Capture the cell that displays the provided text and extract its (X, Y) central coordinate. 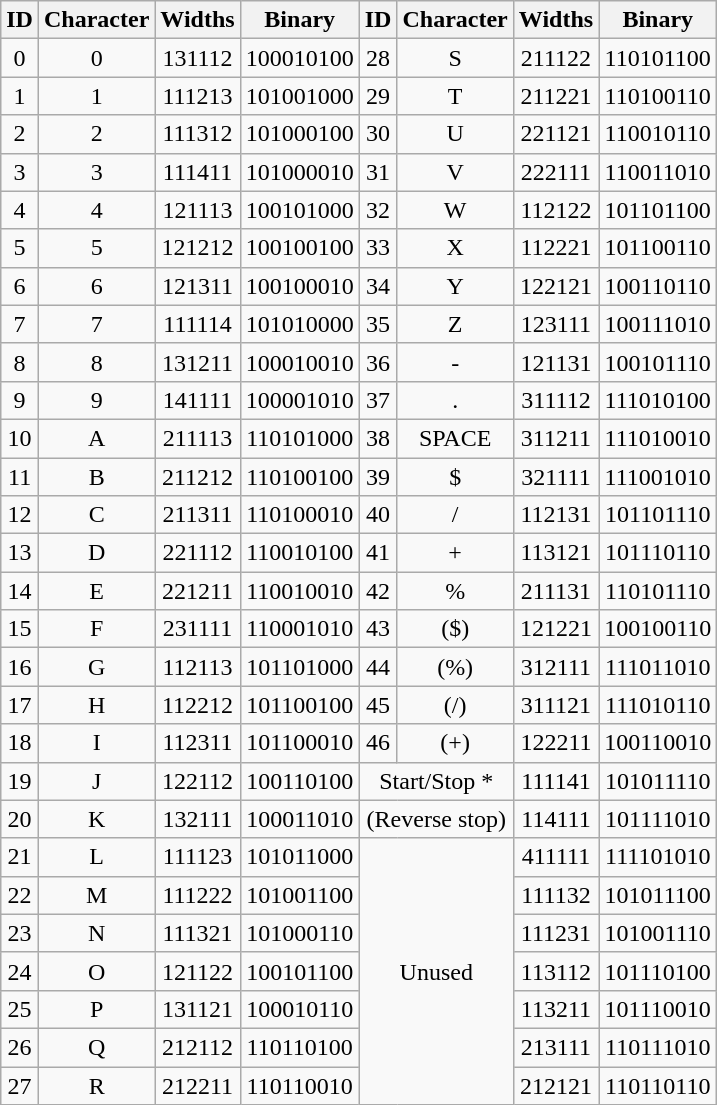
211221 (556, 96)
113121 (556, 553)
113211 (556, 1009)
112212 (198, 705)
B (96, 477)
U (455, 134)
17 (20, 705)
22 (20, 895)
100001010 (300, 400)
Start/Stop * (436, 781)
18 (20, 743)
211113 (198, 438)
101101110 (658, 515)
P (96, 1009)
213111 (556, 1047)
112131 (556, 515)
221121 (556, 134)
211311 (198, 515)
100110110 (658, 286)
J (96, 781)
111114 (198, 324)
111411 (198, 172)
100100110 (658, 629)
$ (455, 477)
36 (378, 362)
131211 (198, 362)
231111 (198, 629)
(/) (455, 705)
F (96, 629)
110100100 (300, 477)
111141 (556, 781)
100111010 (658, 324)
311211 (556, 438)
+ (455, 553)
101101000 (300, 667)
110100010 (300, 515)
110010010 (300, 591)
32 (378, 210)
212211 (198, 1085)
M (96, 895)
121113 (198, 210)
(Reverse stop) (436, 819)
33 (378, 248)
34 (378, 286)
N (96, 933)
311121 (556, 705)
111312 (198, 134)
Z (455, 324)
16 (20, 667)
111010100 (658, 400)
% (455, 591)
D (96, 553)
111010110 (658, 705)
24 (20, 971)
131121 (198, 1009)
43 (378, 629)
110101100 (658, 58)
100100010 (300, 286)
H (96, 705)
101011100 (658, 895)
211131 (556, 591)
13 (20, 553)
222111 (556, 172)
20 (20, 819)
122121 (556, 286)
A (96, 438)
311112 (556, 400)
110100110 (658, 96)
110001010 (300, 629)
100110010 (658, 743)
100100100 (300, 248)
101010000 (300, 324)
G (96, 667)
112311 (198, 743)
(%) (455, 667)
C (96, 515)
221112 (198, 553)
101110010 (658, 1009)
101000110 (300, 933)
221211 (198, 591)
114111 (556, 819)
. (455, 400)
212112 (198, 1047)
26 (20, 1047)
112113 (198, 667)
101110110 (658, 553)
100010010 (300, 362)
132111 (198, 819)
23 (20, 933)
15 (20, 629)
211212 (198, 477)
110110110 (658, 1085)
110010100 (300, 553)
E (96, 591)
110110010 (300, 1085)
101100100 (300, 705)
K (96, 819)
101101100 (658, 210)
112221 (556, 248)
27 (20, 1085)
Unused (436, 971)
211122 (556, 58)
212121 (556, 1085)
29 (378, 96)
/ (455, 515)
121212 (198, 248)
122211 (556, 743)
SPACE (455, 438)
100010100 (300, 58)
30 (378, 134)
121311 (198, 286)
111123 (198, 857)
141111 (198, 400)
121122 (198, 971)
35 (378, 324)
110010110 (658, 134)
12 (20, 515)
21 (20, 857)
113112 (556, 971)
110110100 (300, 1047)
44 (378, 667)
- (455, 362)
111222 (198, 895)
111011010 (658, 667)
100011010 (300, 819)
40 (378, 515)
110101000 (300, 438)
110101110 (658, 591)
(+) (455, 743)
111010010 (658, 438)
31 (378, 172)
101001110 (658, 933)
V (455, 172)
110011010 (658, 172)
111231 (556, 933)
19 (20, 781)
S (455, 58)
28 (378, 58)
101111010 (658, 819)
I (96, 743)
O (96, 971)
411111 (556, 857)
131112 (198, 58)
112122 (556, 210)
25 (20, 1009)
101001000 (300, 96)
101011110 (658, 781)
14 (20, 591)
121221 (556, 629)
L (96, 857)
123111 (556, 324)
122112 (198, 781)
T (455, 96)
38 (378, 438)
101011000 (300, 857)
R (96, 1085)
111101010 (658, 857)
101000100 (300, 134)
10 (20, 438)
100110100 (300, 781)
101100110 (658, 248)
111132 (556, 895)
45 (378, 705)
100010110 (300, 1009)
($) (455, 629)
101100010 (300, 743)
11 (20, 477)
121131 (556, 362)
111321 (198, 933)
100101000 (300, 210)
111213 (198, 96)
39 (378, 477)
W (455, 210)
100101110 (658, 362)
101110100 (658, 971)
321111 (556, 477)
46 (378, 743)
37 (378, 400)
X (455, 248)
100101100 (300, 971)
312111 (556, 667)
110111010 (658, 1047)
Q (96, 1047)
42 (378, 591)
41 (378, 553)
101000010 (300, 172)
Y (455, 286)
111001010 (658, 477)
101001100 (300, 895)
